Determine the (x, y) coordinate at the center of the cell enclosing the given text.  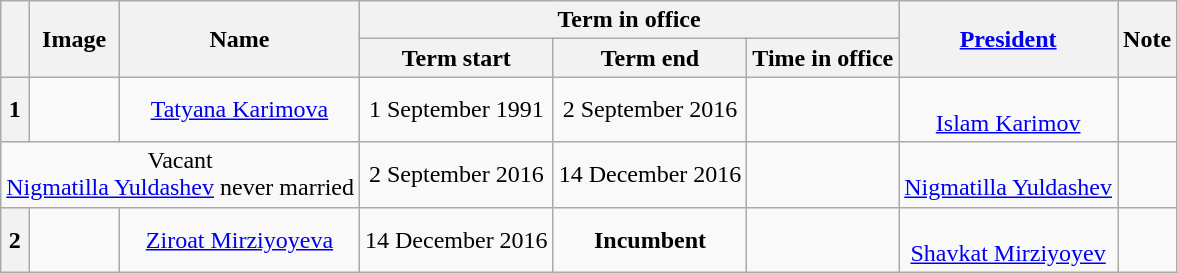
Ziroat Mirziyoyeva (239, 240)
Shavkat Mirziyoyev (1008, 240)
Term in office (628, 20)
VacantNigmatilla Yuldashev never married (180, 174)
Time in office (823, 58)
Name (239, 39)
Note (1148, 39)
Incumbent (650, 240)
1 (15, 110)
2 (15, 240)
Tatyana Karimova (239, 110)
Term end (650, 58)
Term start (456, 58)
Islam Karimov (1008, 110)
Nigmatilla Yuldashev (1008, 174)
Image (74, 39)
President (1008, 39)
1 September 1991 (456, 110)
